Provide the [x, y] coordinate of the cell's center where the given text is located.  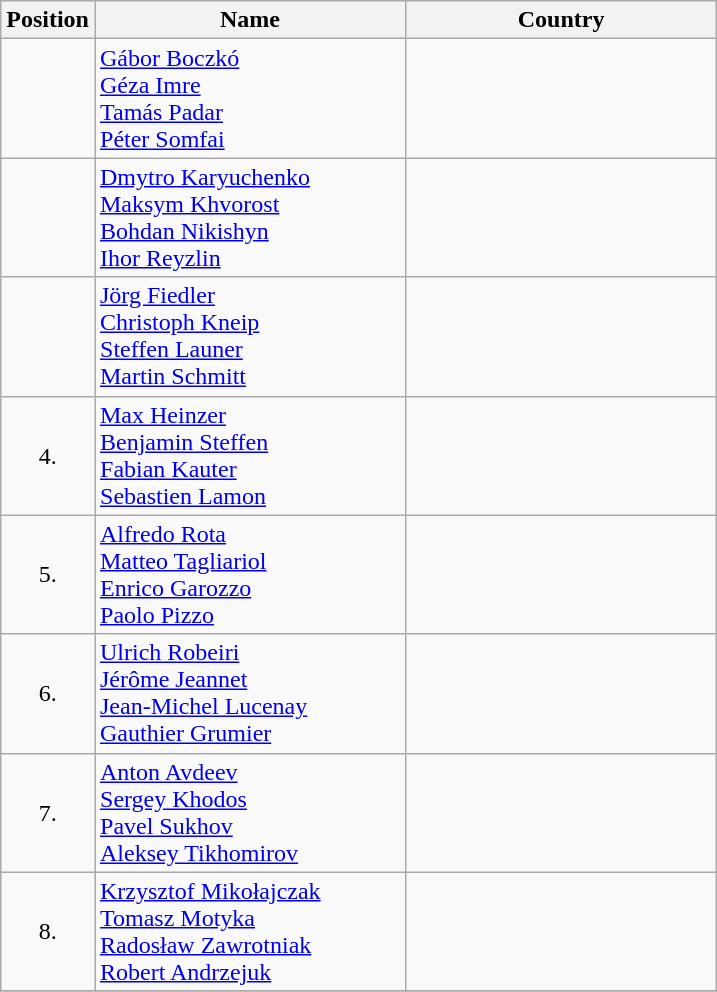
Ulrich RobeiriJérôme JeannetJean-Michel LucenayGauthier Grumier [250, 694]
Country [562, 20]
Dmytro KaryuchenkoMaksym KhvorostBohdan NikishynIhor Reyzlin [250, 218]
6. [48, 694]
4. [48, 456]
Krzysztof MikołajczakTomasz MotykaRadosław ZawrotniakRobert Andrzejuk [250, 932]
Name [250, 20]
Gábor BoczkóGéza ImreTamás PadarPéter Somfai [250, 98]
Anton AvdeevSergey KhodosPavel SukhovAleksey Tikhomirov [250, 812]
5. [48, 574]
Position [48, 20]
Max HeinzerBenjamin SteffenFabian KauterSebastien Lamon [250, 456]
7. [48, 812]
Jörg FiedlerChristoph KneipSteffen LaunerMartin Schmitt [250, 336]
8. [48, 932]
Alfredo RotaMatteo TagliariolEnrico GarozzoPaolo Pizzo [250, 574]
